Provide the (X, Y) coordinate of the cell's center where the given text is located.  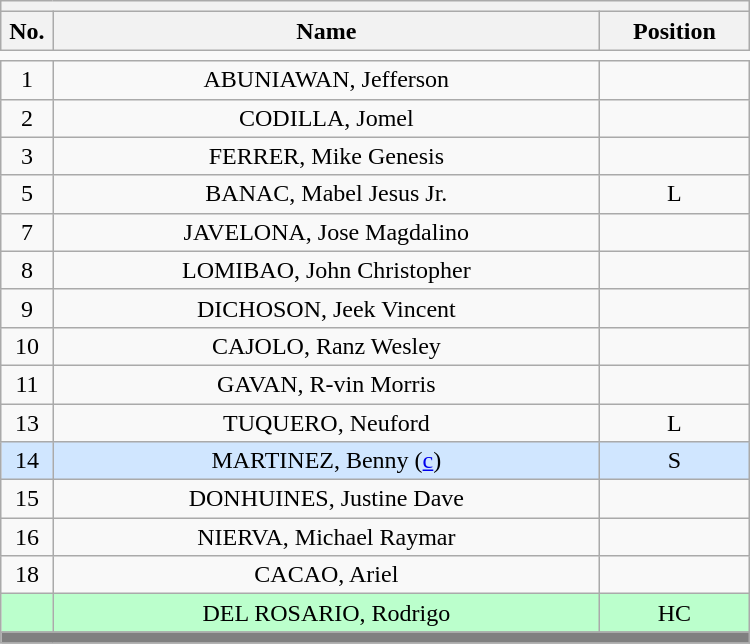
DEL ROSARIO, Rodrigo (326, 613)
9 (27, 308)
DONHUINES, Justine Dave (326, 499)
3 (27, 156)
NIERVA, Michael Raymar (326, 537)
10 (27, 346)
HC (675, 613)
1 (27, 80)
Name (326, 31)
13 (27, 423)
Position (675, 31)
BANAC, Mabel Jesus Jr. (326, 194)
CAJOLO, Ranz Wesley (326, 346)
TUQUERO, Neuford (326, 423)
No. (27, 31)
5 (27, 194)
16 (27, 537)
S (675, 461)
GAVAN, R-vin Morris (326, 384)
MARTINEZ, Benny (c) (326, 461)
LOMIBAO, John Christopher (326, 270)
ABUNIAWAN, Jefferson (326, 80)
7 (27, 232)
CODILLA, Jomel (326, 118)
15 (27, 499)
CACAO, Ariel (326, 575)
14 (27, 461)
18 (27, 575)
2 (27, 118)
11 (27, 384)
8 (27, 270)
FERRER, Mike Genesis (326, 156)
JAVELONA, Jose Magdalino (326, 232)
DICHOSON, Jeek Vincent (326, 308)
